Output the [X, Y] coordinate of the center of the cell containing the given text.  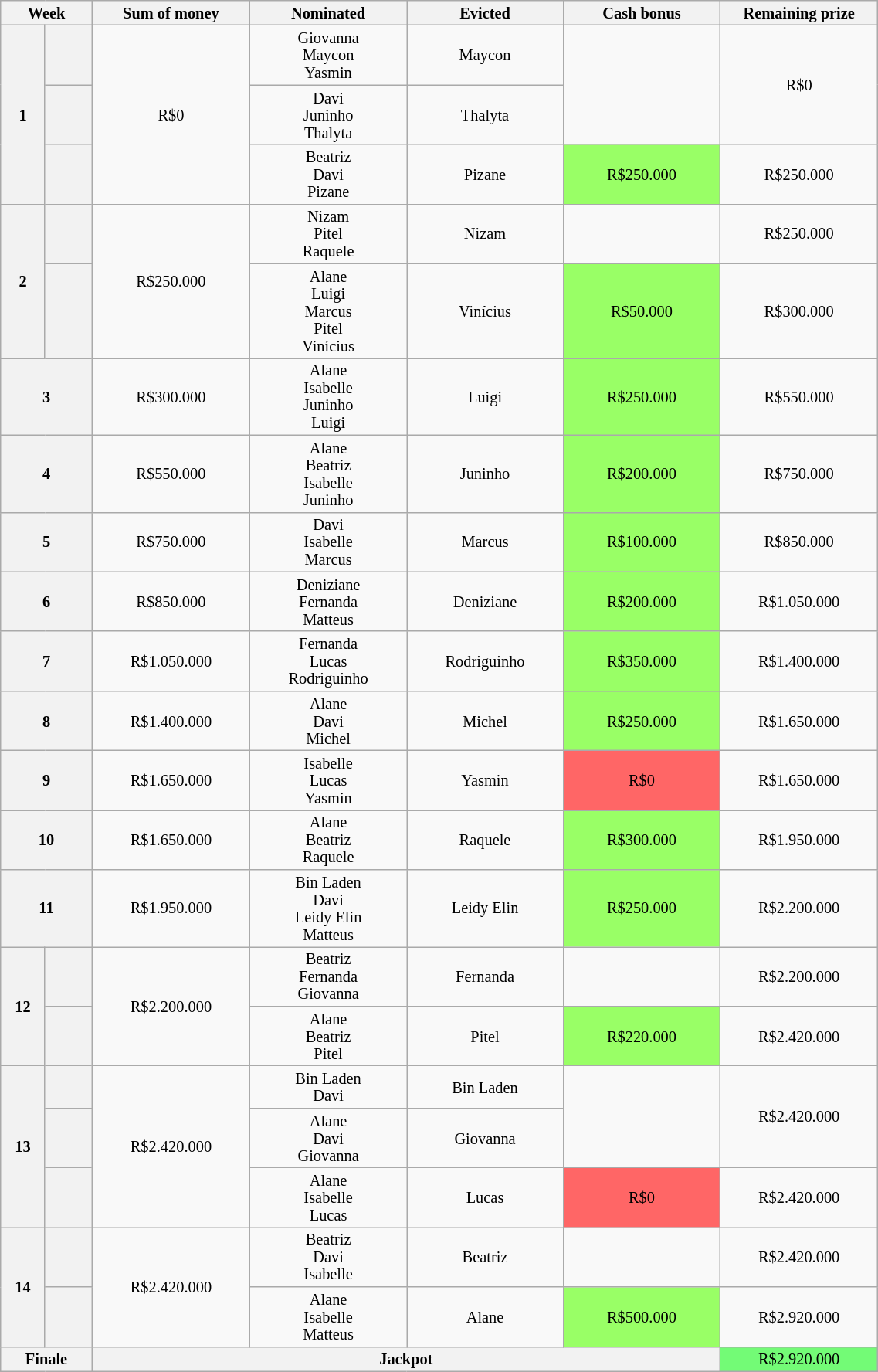
Finale [46, 1359]
6 [46, 601]
Nominated [329, 12]
4 [46, 474]
AlaneBeatrizRaquele [329, 839]
R$500.000 [641, 1316]
Michel [485, 720]
Rodriguinho [485, 661]
2 [23, 281]
BeatrizDaviIsabelle [329, 1256]
Beatriz [485, 1256]
Alane [485, 1316]
5 [46, 542]
Vinícius [485, 311]
AlaneIsabelleJuninhoLuigi [329, 396]
Fernanda [485, 976]
Maycon [485, 54]
Bin Laden [485, 1088]
Thalyta [485, 114]
12 [23, 1006]
Juninho [485, 474]
IsabelleLucasYasmin [329, 780]
9 [46, 780]
R$50.000 [641, 311]
Giovanna [485, 1137]
Pizane [485, 175]
DaviJuninhoThalyta [329, 114]
Marcus [485, 542]
Evicted [485, 12]
NizamPitelRaquele [329, 233]
AlaneDaviMichel [329, 720]
Luigi [485, 396]
14 [23, 1286]
R$350.000 [641, 661]
1 [23, 114]
11 [46, 908]
AlaneBeatrizIsabelleJuninho [329, 474]
Cash bonus [641, 12]
8 [46, 720]
BeatrizFernandaGiovanna [329, 976]
AlaneIsabelleLucas [329, 1197]
GiovannaMayconYasmin [329, 54]
Leidy Elin [485, 908]
Remaining prize [798, 12]
Pitel [485, 1035]
Deniziane [485, 601]
FernandaLucasRodriguinho [329, 661]
3 [46, 396]
13 [23, 1146]
Nizam [485, 233]
Yasmin [485, 780]
AlaneLuigiMarcusPitelVinícius [329, 311]
Sum of money [171, 12]
R$100.000 [641, 542]
DenizianeFernandaMatteus [329, 601]
Week [46, 12]
Bin LadenDaviLeidy ElinMatteus [329, 908]
Raquele [485, 839]
DaviIsabelleMarcus [329, 542]
BeatrizDaviPizane [329, 175]
AlaneDaviGiovanna [329, 1137]
10 [46, 839]
Bin LadenDavi [329, 1088]
AlaneBeatrizPitel [329, 1035]
Jackpot [406, 1359]
Lucas [485, 1197]
AlaneIsabelleMatteus [329, 1316]
7 [46, 661]
R$220.000 [641, 1035]
